Provide the [X, Y] coordinate of the cell's center where the given text is located.  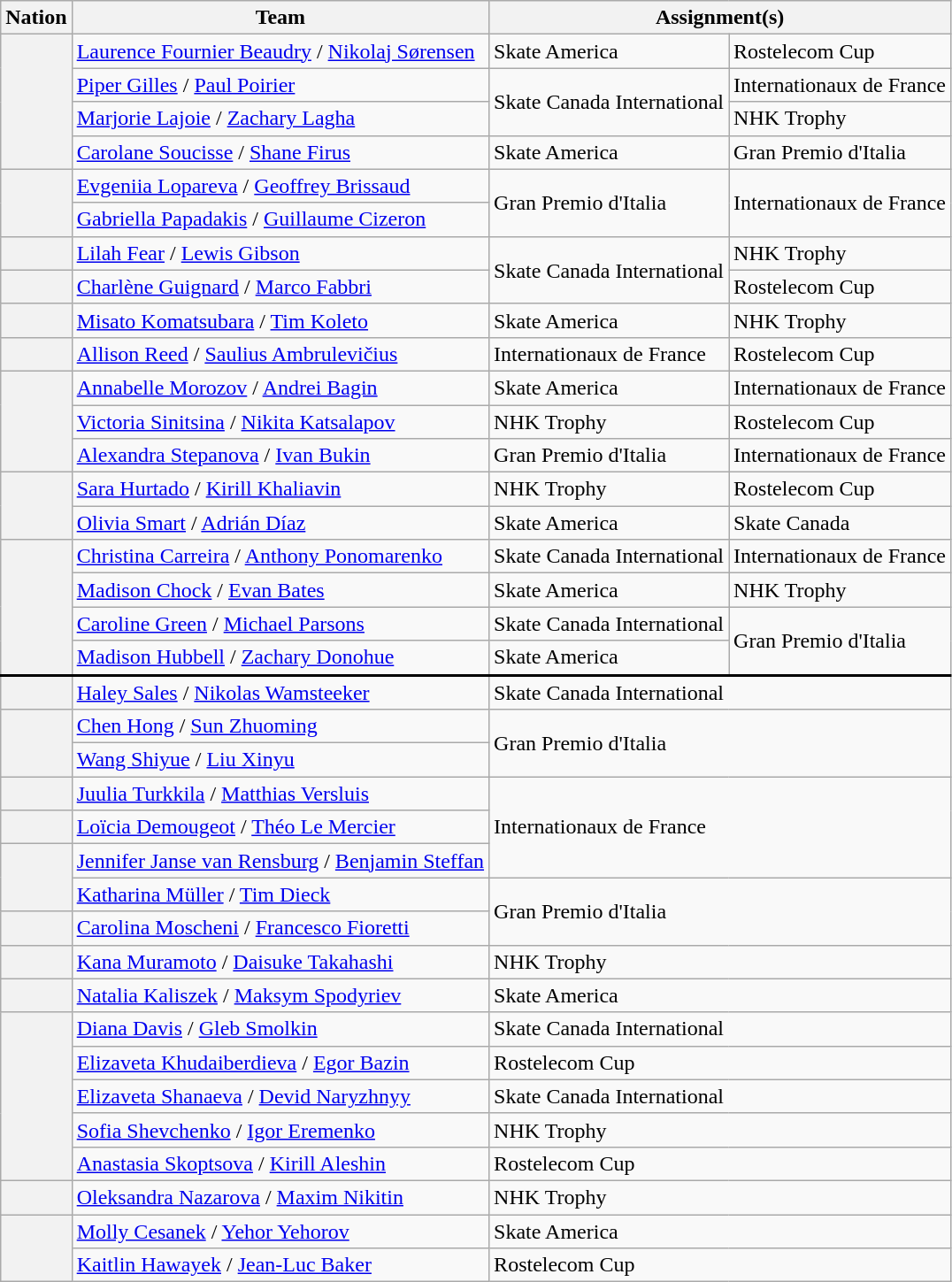
Juulia Turkkila / Matthias Versluis [280, 794]
Team [280, 18]
Carolina Moscheni / Francesco Fioretti [280, 928]
Madison Hubbell / Zachary Donohue [280, 658]
Kaitlin Hawayek / Jean-Luc Baker [280, 1265]
Misato Komatsubara / Tim Koleto [280, 320]
Alexandra Stepanova / Ivan Bukin [280, 456]
Olivia Smart / Adrián Díaz [280, 523]
Evgeniia Lopareva / Geoffrey Brissaud [280, 186]
Gabriella Papadakis / Guillaume Cizeron [280, 219]
Loïcia Demougeot / Théo Le Mercier [280, 827]
Laurence Fournier Beaudry / Nikolaj Sørensen [280, 51]
Diana Davis / Gleb Smolkin [280, 1029]
Charlène Guignard / Marco Fabbri [280, 287]
Skate Canada [841, 523]
Elizaveta Shanaeva / Devid Naryzhnyy [280, 1096]
Jennifer Janse van Rensburg / Benjamin Steffan [280, 861]
Haley Sales / Nikolas Wamsteeker [280, 692]
Lilah Fear / Lewis Gibson [280, 253]
Katharina Müller / Tim Dieck [280, 894]
Sofia Shevchenko / Igor Eremenko [280, 1130]
Sara Hurtado / Kirill Khaliavin [280, 489]
Victoria Sinitsina / Nikita Katsalapov [280, 422]
Christina Carreira / Anthony Ponomarenko [280, 557]
Molly Cesanek / Yehor Yehorov [280, 1231]
Nation [36, 18]
Wang Shiyue / Liu Xinyu [280, 760]
Piper Gilles / Paul Poirier [280, 85]
Elizaveta Khudaiberdieva / Egor Bazin [280, 1063]
Caroline Green / Michael Parsons [280, 624]
Annabelle Morozov / Andrei Bagin [280, 388]
Marjorie Lajoie / Zachary Lagha [280, 119]
Anastasia Skoptsova / Kirill Aleshin [280, 1163]
Oleksandra Nazarova / Maxim Nikitin [280, 1197]
Carolane Soucisse / Shane Firus [280, 152]
Allison Reed / Saulius Ambrulevičius [280, 354]
Kana Muramoto / Daisuke Takahashi [280, 962]
Natalia Kaliszek / Maksym Spodyriev [280, 995]
Assignment(s) [720, 18]
Chen Hong / Sun Zhuoming [280, 726]
Madison Chock / Evan Bates [280, 590]
